Output the (X, Y) coordinate of the center of the cell containing the given text.  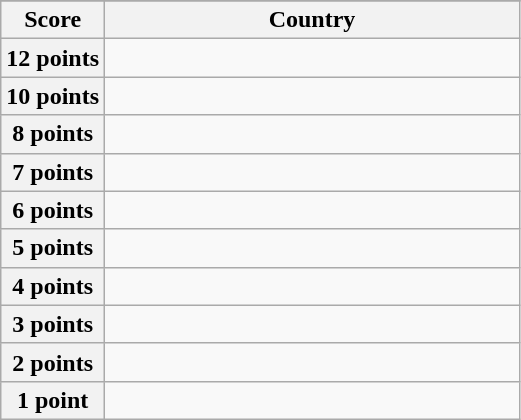
12 points (53, 58)
5 points (53, 248)
Score (53, 20)
10 points (53, 96)
1 point (53, 400)
8 points (53, 134)
7 points (53, 172)
2 points (53, 362)
3 points (53, 324)
Country (312, 20)
6 points (53, 210)
4 points (53, 286)
